Detect which cell encompasses the target text, then output its [x, y] center coordinate. 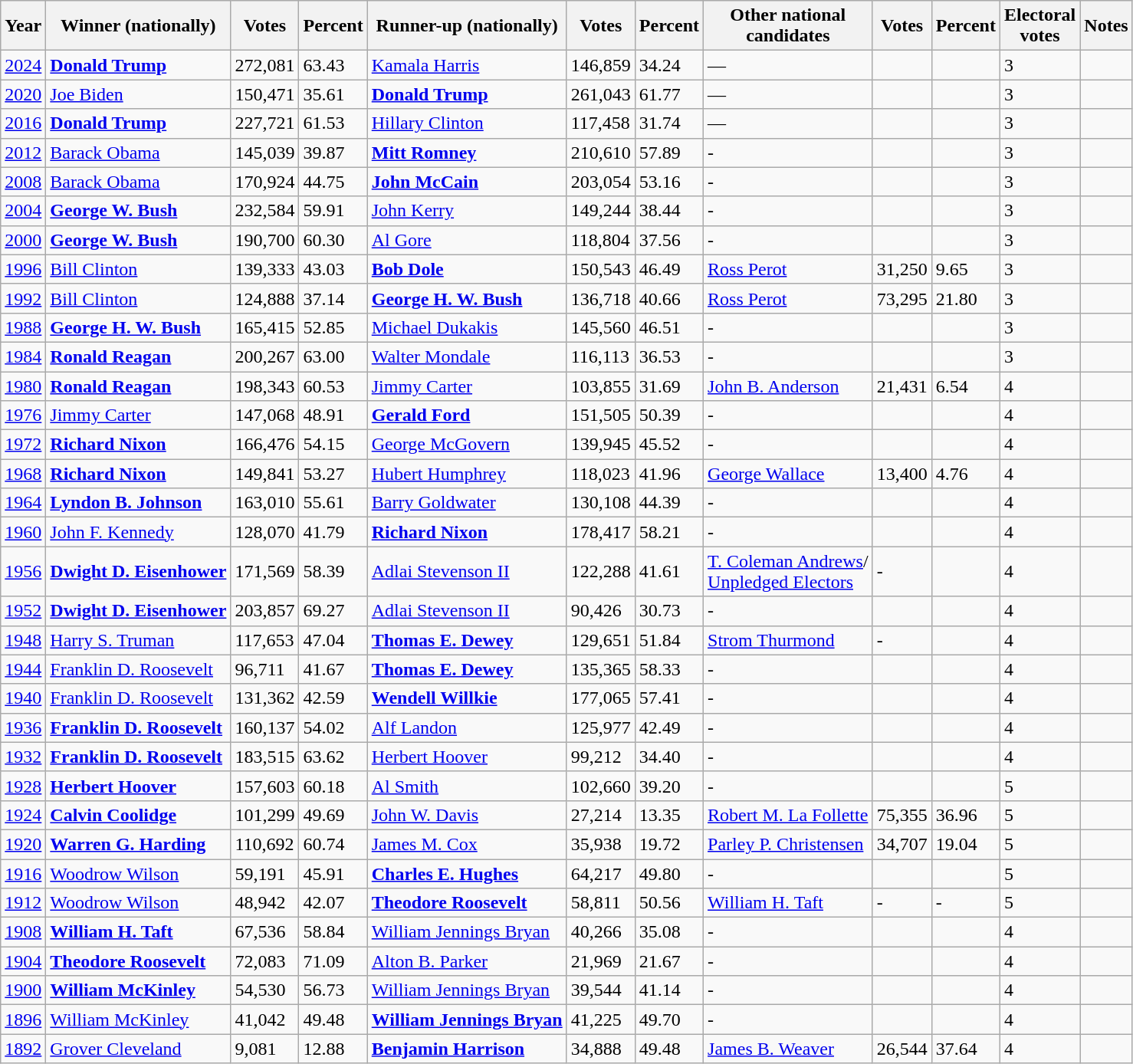
69.27 [333, 611]
1904 [23, 961]
James B. Weaver [788, 1049]
116,113 [601, 356]
63.00 [333, 356]
4.76 [966, 474]
39,544 [601, 990]
103,855 [601, 386]
27,214 [601, 815]
1944 [23, 669]
9.65 [966, 269]
Al Smith [467, 786]
41.67 [333, 669]
Walter Mondale [467, 356]
59.91 [333, 211]
1924 [23, 815]
67,536 [265, 932]
131,362 [265, 698]
1912 [23, 903]
2000 [23, 240]
203,857 [265, 611]
171,569 [265, 572]
12.88 [333, 1049]
31.69 [668, 386]
9,081 [265, 1049]
Lyndon B. Johnson [138, 503]
203,054 [601, 182]
Notes [1106, 26]
Wendell Willkie [467, 698]
135,365 [601, 669]
34,707 [901, 844]
60.74 [333, 844]
2016 [23, 123]
1980 [23, 386]
38.44 [668, 211]
John F. Kennedy [138, 532]
Bob Dole [467, 269]
Runner-up (nationally) [467, 26]
Other nationalcandidates [788, 26]
13,400 [901, 474]
54,530 [265, 990]
53.27 [333, 474]
58.33 [668, 669]
34.40 [668, 757]
124,888 [265, 298]
178,417 [601, 532]
37.64 [966, 1049]
64,217 [601, 873]
1968 [23, 474]
35.61 [333, 94]
1892 [23, 1049]
1936 [23, 727]
39.87 [333, 153]
Kamala Harris [467, 65]
35.08 [668, 932]
42.49 [668, 727]
50.56 [668, 903]
41.61 [668, 572]
Barry Goldwater [467, 503]
John McCain [467, 182]
118,804 [601, 240]
1972 [23, 445]
Hubert Humphrey [467, 474]
1928 [23, 786]
T. Coleman Andrews/Unpledged Electors [788, 572]
Calvin Coolidge [138, 815]
Gerald Ford [467, 415]
52.85 [333, 327]
1984 [23, 356]
1908 [23, 932]
13.35 [668, 815]
128,070 [265, 532]
59,191 [265, 873]
130,108 [601, 503]
Michael Dukakis [467, 327]
34.24 [668, 65]
160,137 [265, 727]
21,969 [601, 961]
Harry S. Truman [138, 640]
60.30 [333, 240]
117,653 [265, 640]
Mitt Romney [467, 153]
170,924 [265, 182]
73,295 [901, 298]
21.67 [668, 961]
57.41 [668, 698]
1932 [23, 757]
57.89 [668, 153]
1916 [23, 873]
58.21 [668, 532]
110,692 [265, 844]
21.80 [966, 298]
146,859 [601, 65]
19.04 [966, 844]
190,700 [265, 240]
Robert M. La Follette [788, 815]
151,505 [601, 415]
48.91 [333, 415]
41.96 [668, 474]
39.20 [668, 786]
60.18 [333, 786]
145,560 [601, 327]
61.77 [668, 94]
31.74 [668, 123]
49.69 [333, 815]
21,431 [901, 386]
37.56 [668, 240]
122,288 [601, 572]
Year [23, 26]
150,471 [265, 94]
49.70 [668, 1020]
71.09 [333, 961]
30.73 [668, 611]
41,042 [265, 1020]
261,043 [601, 94]
63.43 [333, 65]
96,711 [265, 669]
James M. Cox [467, 844]
60.53 [333, 386]
40.66 [668, 298]
2024 [23, 65]
37.14 [333, 298]
George Wallace [788, 474]
Grover Cleveland [138, 1049]
183,515 [265, 757]
46.49 [668, 269]
58,811 [601, 903]
136,718 [601, 298]
47.04 [333, 640]
102,660 [601, 786]
51.84 [668, 640]
1920 [23, 844]
31,250 [901, 269]
118,023 [601, 474]
177,065 [601, 698]
Al Gore [467, 240]
147,068 [265, 415]
1976 [23, 415]
117,458 [601, 123]
1896 [23, 1020]
36.53 [668, 356]
44.75 [333, 182]
43.03 [333, 269]
54.15 [333, 445]
41,225 [601, 1020]
61.53 [333, 123]
41.14 [668, 990]
101,299 [265, 815]
36.96 [966, 815]
72,083 [265, 961]
2008 [23, 182]
Benjamin Harrison [467, 1049]
1960 [23, 532]
56.73 [333, 990]
John Kerry [467, 211]
44.39 [668, 503]
Winner (nationally) [138, 26]
John W. Davis [467, 815]
46.51 [668, 327]
2020 [23, 94]
42.07 [333, 903]
129,651 [601, 640]
45.52 [668, 445]
198,343 [265, 386]
Strom Thurmond [788, 640]
35,938 [601, 844]
Alf Landon [467, 727]
149,244 [601, 211]
Charles E. Hughes [467, 873]
2004 [23, 211]
63.62 [333, 757]
6.54 [966, 386]
50.39 [668, 415]
34,888 [601, 1049]
99,212 [601, 757]
Hillary Clinton [467, 123]
2012 [23, 153]
149,841 [265, 474]
19.72 [668, 844]
1952 [23, 611]
163,010 [265, 503]
165,415 [265, 327]
Parley P. Christensen [788, 844]
49.80 [668, 873]
26,544 [901, 1049]
232,584 [265, 211]
150,543 [601, 269]
Alton B. Parker [467, 961]
139,945 [601, 445]
1940 [23, 698]
Joe Biden [138, 94]
210,610 [601, 153]
1948 [23, 640]
41.79 [333, 532]
75,355 [901, 815]
54.02 [333, 727]
45.91 [333, 873]
58.39 [333, 572]
58.84 [333, 932]
1988 [23, 327]
1900 [23, 990]
55.61 [333, 503]
George McGovern [467, 445]
1992 [23, 298]
166,476 [265, 445]
1996 [23, 269]
John B. Anderson [788, 386]
48,942 [265, 903]
139,333 [265, 269]
1964 [23, 503]
42.59 [333, 698]
1956 [23, 572]
125,977 [601, 727]
145,039 [265, 153]
157,603 [265, 786]
40,266 [601, 932]
Warren G. Harding [138, 844]
90,426 [601, 611]
227,721 [265, 123]
200,267 [265, 356]
272,081 [265, 65]
53.16 [668, 182]
Electoralvotes [1039, 26]
